Locate the cell with the specified text and output its [X, Y] center coordinate. 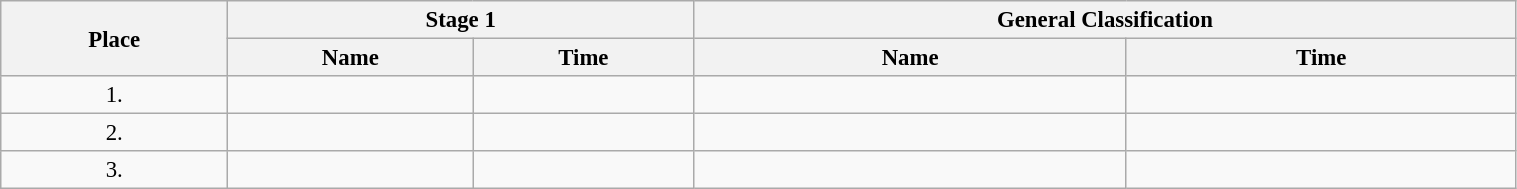
Stage 1 [461, 20]
3. [114, 170]
General Classification [1105, 20]
1. [114, 95]
2. [114, 133]
Place [114, 38]
